Identify which cell holds the provided text, then report its (x, y) central coordinate. 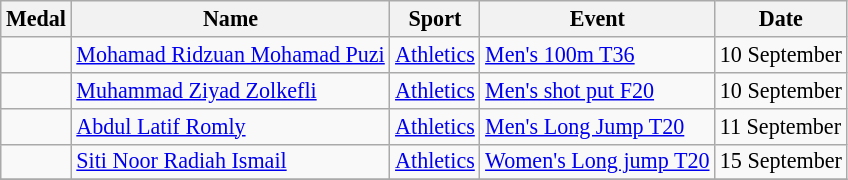
Medal (36, 18)
Abdul Latif Romly (230, 126)
Name (230, 18)
Men's Long Jump T20 (598, 126)
Women's Long jump T20 (598, 162)
Siti Noor Radiah Ismail (230, 162)
Muhammad Ziyad Zolkefli (230, 90)
Mohamad Ridzuan Mohamad Puzi (230, 54)
Sport (435, 18)
Date (781, 18)
Men's shot put F20 (598, 90)
Event (598, 18)
15 September (781, 162)
Men's 100m T36 (598, 54)
11 September (781, 126)
